Extract the (X, Y) coordinate from the center of the cell holding the provided text.  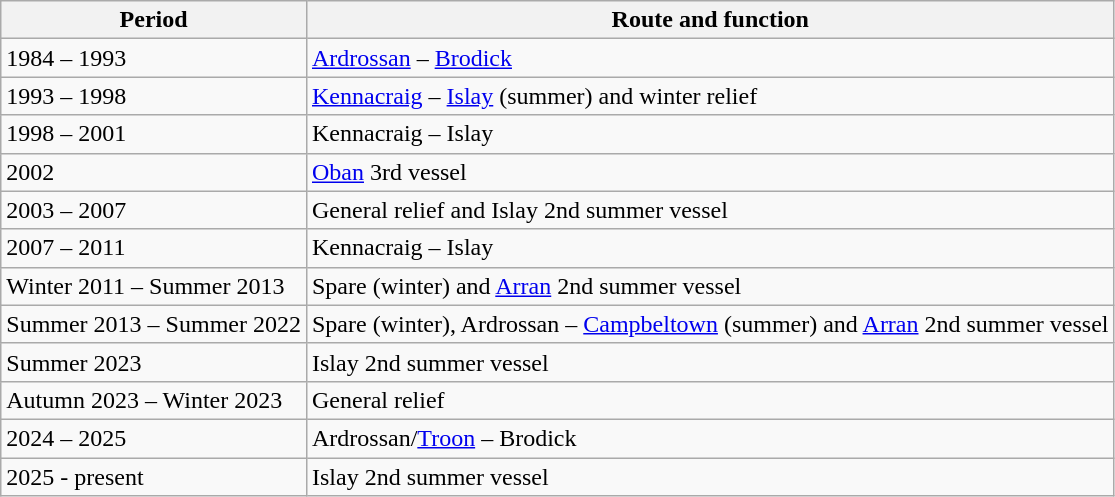
Summer 2023 (154, 362)
Route and function (710, 20)
General relief (710, 400)
Spare (winter), Ardrossan – Campbeltown (summer) and Arran 2nd summer vessel (710, 324)
Winter 2011 – Summer 2013 (154, 286)
Ardrossan – Brodick (710, 58)
Kennacraig – Islay (summer) and winter relief (710, 96)
General relief and Islay 2nd summer vessel (710, 210)
Oban 3rd vessel (710, 172)
2003 – 2007 (154, 210)
Ardrossan/Troon – Brodick (710, 438)
Period (154, 20)
Autumn 2023 – Winter 2023 (154, 400)
Spare (winter) and Arran 2nd summer vessel (710, 286)
2024 – 2025 (154, 438)
Summer 2013 – Summer 2022 (154, 324)
2025 - present (154, 477)
2007 – 2011 (154, 248)
1998 – 2001 (154, 134)
1993 – 1998 (154, 96)
1984 – 1993 (154, 58)
2002 (154, 172)
